Identify which cell holds the provided text, then report its [x, y] central coordinate. 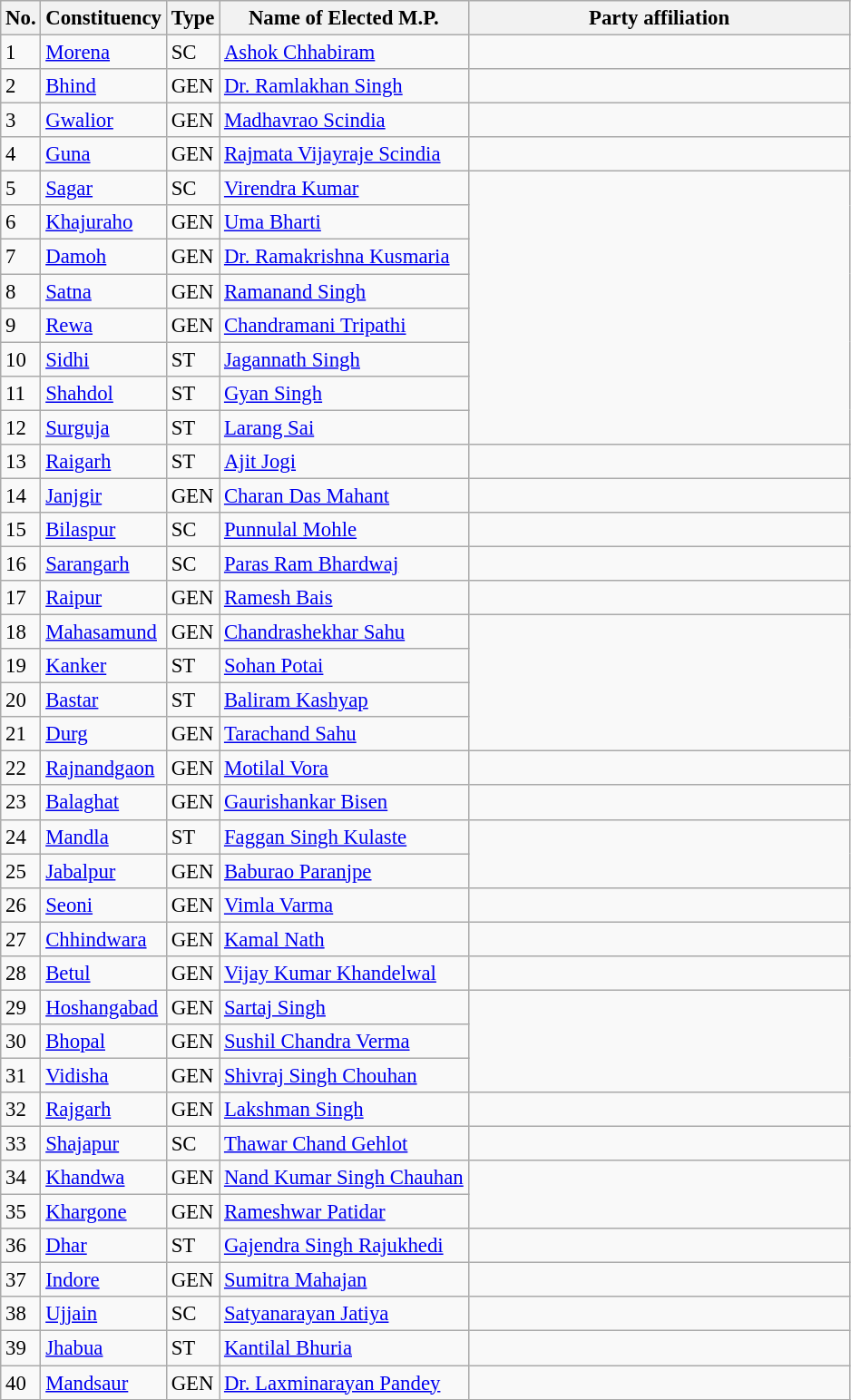
Ashok Chhabiram [344, 53]
Shahdol [103, 393]
Sartaj Singh [344, 1007]
Chandramani Tripathi [344, 325]
Mandla [103, 837]
Lakshman Singh [344, 1110]
Rameshwar Patidar [344, 1212]
Nand Kumar Singh Chauhan [344, 1178]
23 [21, 803]
Sidhi [103, 359]
35 [21, 1212]
27 [21, 939]
20 [21, 700]
Balaghat [103, 803]
Gyan Singh [344, 393]
9 [21, 325]
Durg [103, 734]
28 [21, 974]
Satyanarayan Jatiya [344, 1315]
Seoni [103, 905]
14 [21, 495]
11 [21, 393]
Khandwa [103, 1178]
Jhabua [103, 1348]
15 [21, 530]
Sagar [103, 189]
21 [21, 734]
Guna [103, 154]
Indore [103, 1280]
Punnulal Mohle [344, 530]
Khajuraho [103, 222]
39 [21, 1348]
Kamal Nath [344, 939]
40 [21, 1383]
Faggan Singh Kulaste [344, 837]
12 [21, 427]
Dr. Ramakrishna Kusmaria [344, 257]
22 [21, 769]
1 [21, 53]
Betul [103, 974]
Dhar [103, 1246]
25 [21, 871]
32 [21, 1110]
8 [21, 291]
Mahasamund [103, 632]
Shivraj Singh Chouhan [344, 1075]
Madhavrao Scindia [344, 121]
Baliram Kashyap [344, 700]
38 [21, 1315]
Rajgarh [103, 1110]
Hoshangabad [103, 1007]
Satna [103, 291]
Khargone [103, 1212]
5 [21, 189]
Dr. Ramlakhan Singh [344, 86]
Sumitra Mahajan [344, 1280]
34 [21, 1178]
26 [21, 905]
Janjgir [103, 495]
6 [21, 222]
Rewa [103, 325]
17 [21, 598]
Larang Sai [344, 427]
Motilal Vora [344, 769]
Paras Ram Bhardwaj [344, 563]
Morena [103, 53]
30 [21, 1042]
Jagannath Singh [344, 359]
Rajmata Vijayraje Scindia [344, 154]
Kantilal Bhuria [344, 1348]
Ramesh Bais [344, 598]
Type [192, 18]
13 [21, 462]
Surguja [103, 427]
Chhindwara [103, 939]
Party affiliation [659, 18]
10 [21, 359]
Bhopal [103, 1042]
Sarangarh [103, 563]
Gajendra Singh Rajukhedi [344, 1246]
Jabalpur [103, 871]
Constituency [103, 18]
3 [21, 121]
Raipur [103, 598]
4 [21, 154]
37 [21, 1280]
33 [21, 1144]
Bhind [103, 86]
Chandrashekhar Sahu [344, 632]
Ujjain [103, 1315]
19 [21, 666]
Thawar Chand Gehlot [344, 1144]
31 [21, 1075]
No. [21, 18]
Vijay Kumar Khandelwal [344, 974]
18 [21, 632]
29 [21, 1007]
Damoh [103, 257]
Uma Bharti [344, 222]
Bastar [103, 700]
Vidisha [103, 1075]
Baburao Paranjpe [344, 871]
Tarachand Sahu [344, 734]
Raigarh [103, 462]
Name of Elected M.P. [344, 18]
24 [21, 837]
16 [21, 563]
36 [21, 1246]
Vimla Varma [344, 905]
Ajit Jogi [344, 462]
Sohan Potai [344, 666]
Rajnandgaon [103, 769]
Sushil Chandra Verma [344, 1042]
7 [21, 257]
Dr. Laxminarayan Pandey [344, 1383]
Shajapur [103, 1144]
Ramanand Singh [344, 291]
Virendra Kumar [344, 189]
Kanker [103, 666]
Bilaspur [103, 530]
Charan Das Mahant [344, 495]
Gaurishankar Bisen [344, 803]
2 [21, 86]
Gwalior [103, 121]
Mandsaur [103, 1383]
